Provide the (x, y) coordinate of the cell's center where the given text is located.  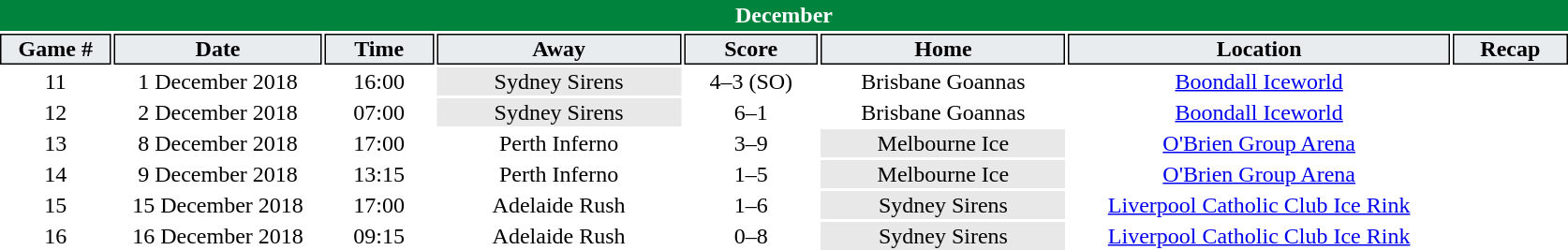
Game # (56, 49)
December (784, 15)
13:15 (379, 174)
6–1 (751, 112)
2 December 2018 (218, 112)
1–6 (751, 205)
11 (56, 81)
09:15 (379, 236)
1 December 2018 (218, 81)
15 December 2018 (218, 205)
3–9 (751, 143)
15 (56, 205)
13 (56, 143)
0–8 (751, 236)
Location (1259, 49)
14 (56, 174)
8 December 2018 (218, 143)
4–3 (SO) (751, 81)
9 December 2018 (218, 174)
16:00 (379, 81)
Date (218, 49)
16 (56, 236)
Away (559, 49)
07:00 (379, 112)
16 December 2018 (218, 236)
Time (379, 49)
Score (751, 49)
12 (56, 112)
Recap (1510, 49)
Home (943, 49)
1–5 (751, 174)
